Extract the (X, Y) coordinate from the center of the cell holding the provided text.  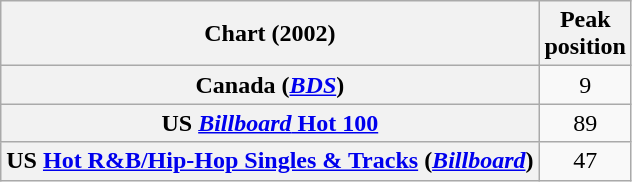
89 (585, 123)
Chart (2002) (270, 34)
US Billboard Hot 100 (270, 123)
Canada (BDS) (270, 85)
Peakposition (585, 34)
47 (585, 161)
US Hot R&B/Hip-Hop Singles & Tracks (Billboard) (270, 161)
9 (585, 85)
